Detect which cell encompasses the target text, then output its (X, Y) center coordinate. 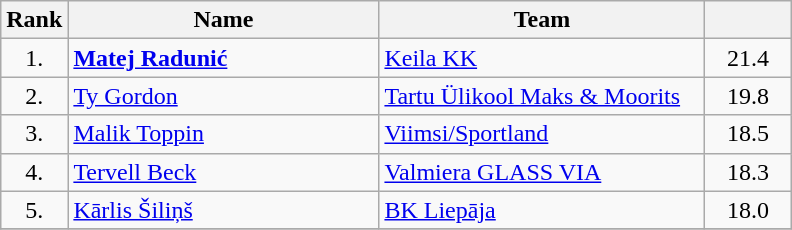
Team (542, 20)
18.5 (748, 134)
Malik Toppin (224, 134)
BK Liepāja (542, 210)
5. (34, 210)
21.4 (748, 58)
Kārlis Šiliņš (224, 210)
Ty Gordon (224, 96)
18.0 (748, 210)
Valmiera GLASS VIA (542, 172)
Tartu Ülikool Maks & Moorits (542, 96)
Name (224, 20)
1. (34, 58)
4. (34, 172)
Viimsi/Sportland (542, 134)
Rank (34, 20)
2. (34, 96)
3. (34, 134)
19.8 (748, 96)
Keila KK (542, 58)
Matej Radunić (224, 58)
Tervell Beck (224, 172)
18.3 (748, 172)
